Return the (x, y) coordinate for the center point of the cell that contains the specified text.  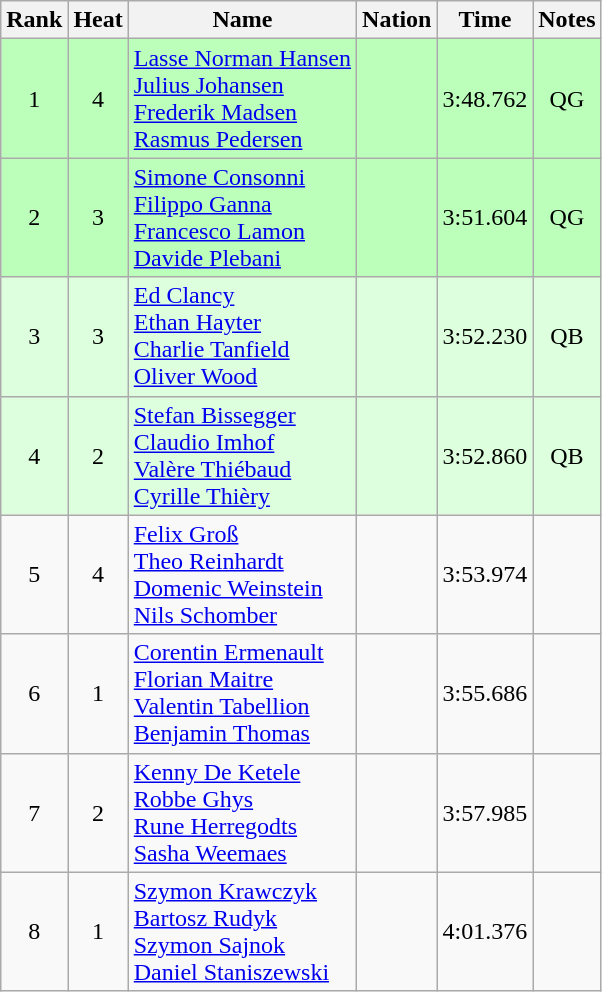
5 (34, 574)
Simone ConsonniFilippo GannaFrancesco LamonDavide Plebani (242, 218)
Stefan BisseggerClaudio ImhofValère ThiébaudCyrille Thièry (242, 456)
3:55.686 (485, 694)
Notes (567, 20)
Lasse Norman HansenJulius JohansenFrederik MadsenRasmus Pedersen (242, 98)
7 (34, 812)
3:53.974 (485, 574)
3:51.604 (485, 218)
Felix GroßTheo ReinhardtDomenic WeinsteinNils Schomber (242, 574)
Ed ClancyEthan HayterCharlie TanfieldOliver Wood (242, 336)
Time (485, 20)
Heat (98, 20)
3:48.762 (485, 98)
3:52.230 (485, 336)
Rank (34, 20)
4:01.376 (485, 932)
3:52.860 (485, 456)
Nation (397, 20)
Szymon KrawczykBartosz RudykSzymon SajnokDaniel Staniszewski (242, 932)
Kenny De KeteleRobbe GhysRune HerregodtsSasha Weemaes (242, 812)
Corentin ErmenaultFlorian MaitreValentin TabellionBenjamin Thomas (242, 694)
6 (34, 694)
3:57.985 (485, 812)
8 (34, 932)
Name (242, 20)
